Capture the cell that displays the provided text and extract its [x, y] central coordinate. 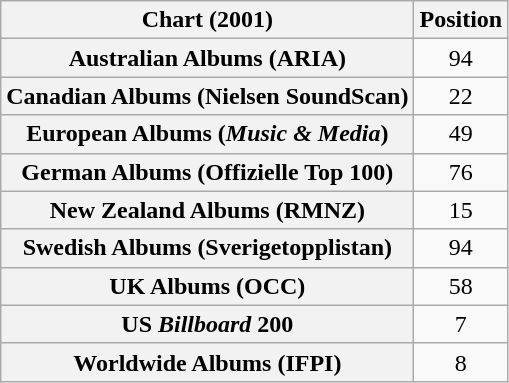
UK Albums (OCC) [208, 286]
Canadian Albums (Nielsen SoundScan) [208, 96]
15 [461, 210]
Swedish Albums (Sverigetopplistan) [208, 248]
8 [461, 362]
German Albums (Offizielle Top 100) [208, 172]
New Zealand Albums (RMNZ) [208, 210]
European Albums (Music & Media) [208, 134]
Australian Albums (ARIA) [208, 58]
Position [461, 20]
58 [461, 286]
76 [461, 172]
Worldwide Albums (IFPI) [208, 362]
Chart (2001) [208, 20]
7 [461, 324]
US Billboard 200 [208, 324]
49 [461, 134]
22 [461, 96]
